Identify which cell holds the provided text, then report its (X, Y) central coordinate. 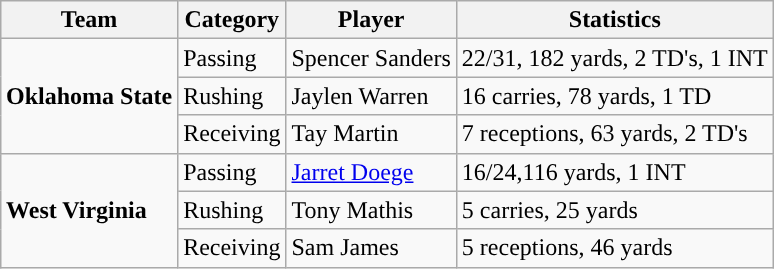
Tony Mathis (371, 210)
Jaylen Warren (371, 96)
5 receptions, 46 yards (614, 248)
16 carries, 78 yards, 1 TD (614, 96)
Jarret Doege (371, 172)
16/24,116 yards, 1 INT (614, 172)
Category (232, 20)
Statistics (614, 20)
Player (371, 20)
Team (90, 20)
Tay Martin (371, 134)
Spencer Sanders (371, 58)
7 receptions, 63 yards, 2 TD's (614, 134)
West Virginia (90, 210)
Oklahoma State (90, 96)
Sam James (371, 248)
5 carries, 25 yards (614, 210)
22/31, 182 yards, 2 TD's, 1 INT (614, 58)
